Return (X, Y) of the center of cell containing provided text 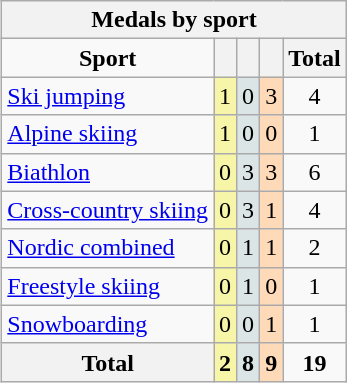
Medals by sport (174, 20)
Nordic combined (108, 248)
19 (315, 362)
6 (315, 172)
8 (248, 362)
Alpine skiing (108, 134)
Ski jumping (108, 96)
Freestyle skiing (108, 286)
Cross-country skiing (108, 210)
Biathlon (108, 172)
Snowboarding (108, 324)
9 (272, 362)
Sport (108, 58)
